Locate the cell with the specified text and output its [X, Y] center coordinate. 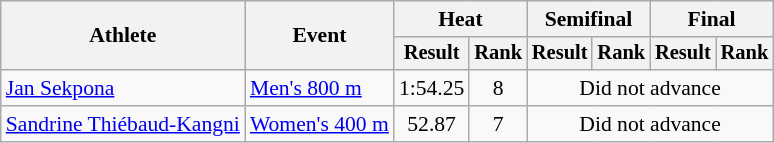
1:54.25 [432, 88]
7 [498, 124]
Final [712, 19]
Event [320, 36]
8 [498, 88]
Heat [460, 19]
52.87 [432, 124]
Athlete [123, 36]
Semifinal [588, 19]
Women's 400 m [320, 124]
Sandrine Thiébaud-Kangni [123, 124]
Jan Sekpona [123, 88]
Men's 800 m [320, 88]
